Return (x, y) of the center of cell containing provided text 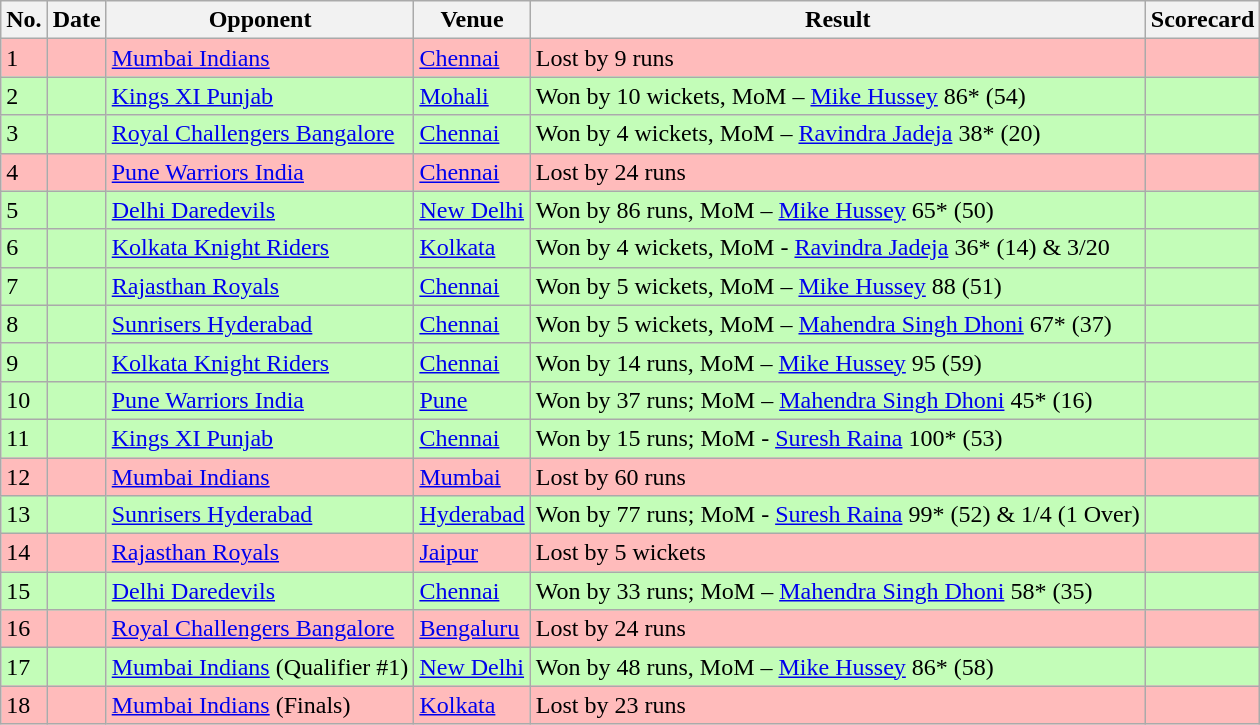
Opponent (260, 20)
12 (24, 477)
Won by 15 runs; MoM - Suresh Raina 100* (53) (838, 438)
Mohali (472, 96)
3 (24, 134)
14 (24, 553)
Won by 48 runs, MoM – Mike Hussey 86* (58) (838, 667)
16 (24, 629)
Won by 14 runs, MoM – Mike Hussey 95 (59) (838, 362)
Lost by 9 runs (838, 58)
Won by 4 wickets, MoM – Ravindra Jadeja 38* (20) (838, 134)
13 (24, 515)
10 (24, 400)
No. (24, 20)
11 (24, 438)
Lost by 23 runs (838, 705)
17 (24, 667)
Lost by 60 runs (838, 477)
Date (76, 20)
Hyderabad (472, 515)
Mumbai (472, 477)
Jaipur (472, 553)
Mumbai Indians (Qualifier #1) (260, 667)
Won by 10 wickets, MoM – Mike Hussey 86* (54) (838, 96)
18 (24, 705)
2 (24, 96)
Won by 5 wickets, MoM – Mike Hussey 88 (51) (838, 286)
Won by 33 runs; MoM – Mahendra Singh Dhoni 58* (35) (838, 591)
Bengaluru (472, 629)
8 (24, 324)
9 (24, 362)
Won by 37 runs; MoM – Mahendra Singh Dhoni 45* (16) (838, 400)
Lost by 5 wickets (838, 553)
Mumbai Indians (Finals) (260, 705)
Scorecard (1202, 20)
15 (24, 591)
Won by 4 wickets, MoM - Ravindra Jadeja 36* (14) & 3/20 (838, 248)
Won by 86 runs, MoM – Mike Hussey 65* (50) (838, 210)
1 (24, 58)
Pune (472, 400)
Won by 77 runs; MoM - Suresh Raina 99* (52) & 1/4 (1 Over) (838, 515)
Venue (472, 20)
4 (24, 172)
7 (24, 286)
6 (24, 248)
5 (24, 210)
Result (838, 20)
Won by 5 wickets, MoM – Mahendra Singh Dhoni 67* (37) (838, 324)
